Return the [X, Y] coordinate for the center point of the cell that contains the specified text.  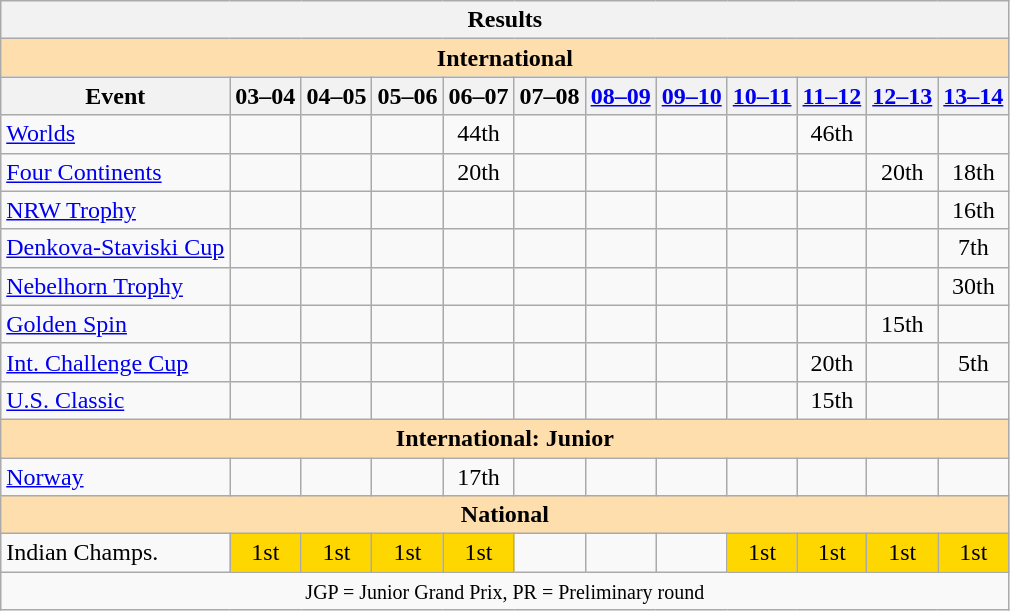
10–11 [762, 96]
12–13 [902, 96]
7th [974, 248]
5th [974, 362]
Four Continents [116, 172]
46th [832, 134]
18th [974, 172]
07–08 [550, 96]
Worlds [116, 134]
National [505, 515]
13–14 [974, 96]
30th [974, 286]
04–05 [336, 96]
17th [478, 477]
06–07 [478, 96]
Indian Champs. [116, 553]
Denkova-Staviski Cup [116, 248]
08–09 [620, 96]
NRW Trophy [116, 210]
05–06 [408, 96]
Golden Spin [116, 324]
16th [974, 210]
International [505, 58]
U.S. Classic [116, 400]
Results [505, 20]
44th [478, 134]
03–04 [266, 96]
International: Junior [505, 438]
Event [116, 96]
11–12 [832, 96]
Norway [116, 477]
09–10 [692, 96]
Nebelhorn Trophy [116, 286]
JGP = Junior Grand Prix, PR = Preliminary round [505, 591]
Int. Challenge Cup [116, 362]
